Return the (X, Y) coordinate for the center point of the cell that contains the specified text.  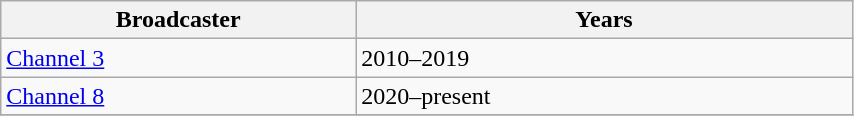
Broadcaster (178, 20)
2020–present (604, 96)
Years (604, 20)
Channel 3 (178, 58)
Channel 8 (178, 96)
2010–2019 (604, 58)
